Provide the (X, Y) coordinate of the cell's center where the given text is located.  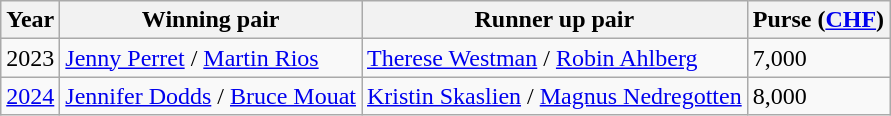
Runner up pair (555, 20)
2024 (30, 96)
Year (30, 20)
8,000 (818, 96)
2023 (30, 58)
Jennifer Dodds / Bruce Mouat (211, 96)
Purse (CHF) (818, 20)
7,000 (818, 58)
Jenny Perret / Martin Rios (211, 58)
Winning pair (211, 20)
Therese Westman / Robin Ahlberg (555, 58)
Kristin Skaslien / Magnus Nedregotten (555, 96)
